Output the (X, Y) coordinate of the center of the cell containing the given text.  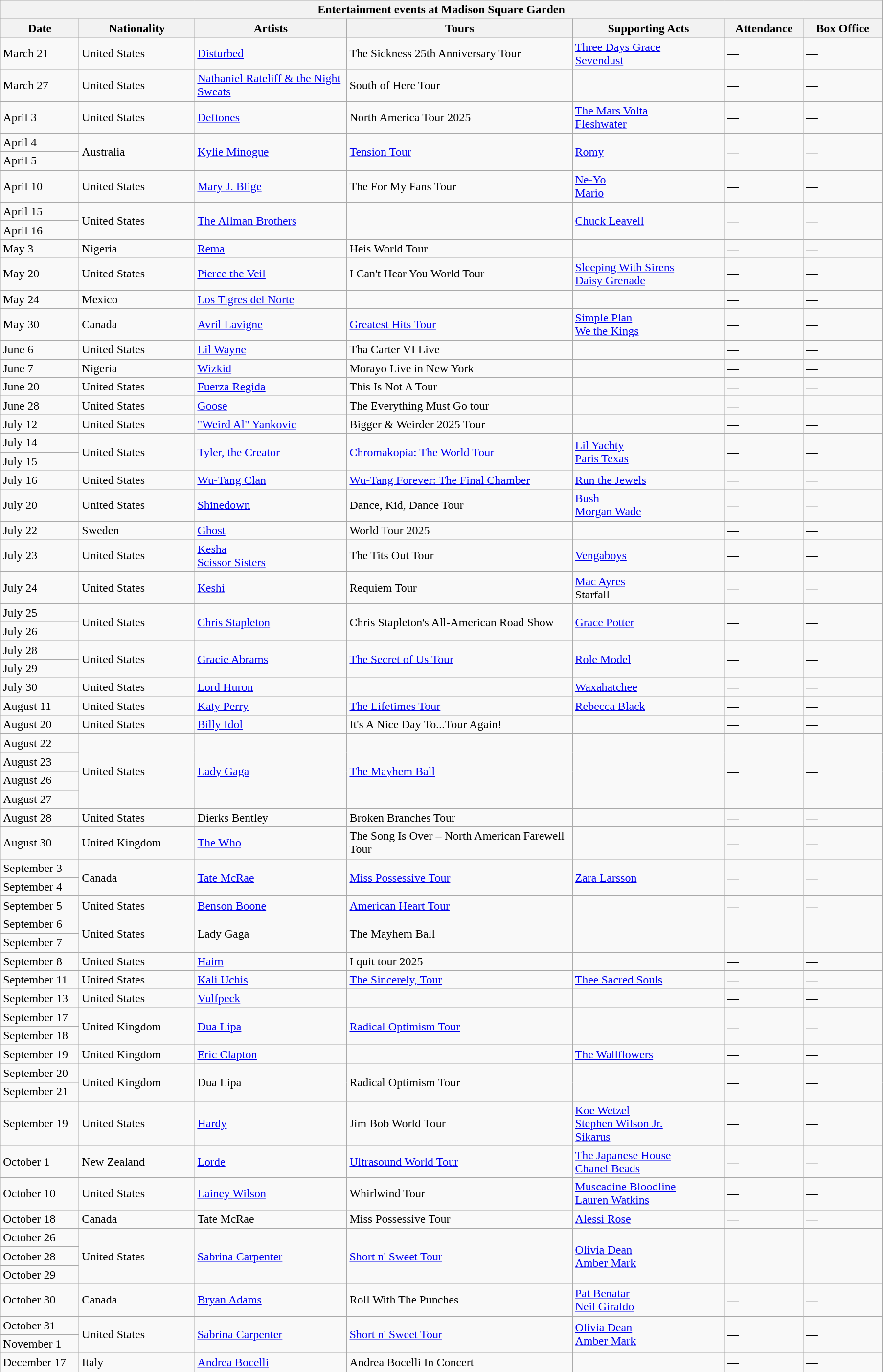
December 17 (40, 1363)
Run the Jewels (649, 480)
Lainey Wilson (271, 1194)
June 6 (40, 350)
Wu-Tang Clan (271, 480)
September 11 (40, 980)
Chris Stapleton (271, 622)
Koe WetzelStephen Wilson Jr.Sikarus (649, 1123)
Whirlwind Tour (460, 1194)
Billy Idol (271, 725)
Waxahatchee (649, 687)
Gracie Abrams (271, 660)
KeshaScissor Sisters (271, 556)
Simple PlanWe the Kings (649, 325)
Lil Wayne (271, 350)
Heis World Tour (460, 249)
April 4 (40, 142)
Mac AyresStarfall (649, 587)
Ghost (271, 530)
New Zealand (137, 1162)
Chromakopia: The World Tour (460, 452)
Box Office (842, 28)
World Tour 2025 (460, 530)
April 3 (40, 117)
Nathaniel Rateliff & the Night Sweats (271, 85)
Role Model (649, 660)
Vengaboys (649, 556)
Three Days GraceSevendust (649, 54)
April 5 (40, 161)
Sweden (137, 530)
Hardy (271, 1123)
Kylie Minogue (271, 152)
Thee Sacred Souls (649, 980)
Tours (460, 28)
July 14 (40, 443)
May 30 (40, 325)
Date (40, 28)
October 1 (40, 1162)
Jim Bob World Tour (460, 1123)
September 13 (40, 999)
Wu-Tang Forever: The Final Chamber (460, 480)
Morayo Live in New York (460, 368)
Dance, Kid, Dance Tour (460, 505)
I Can't Hear You World Tour (460, 274)
It's A Nice Day To...Tour Again! (460, 725)
October 28 (40, 1256)
Tension Tour (460, 152)
October 30 (40, 1300)
Vulfpeck (271, 999)
Broken Branches Tour (460, 818)
May 3 (40, 249)
September 5 (40, 905)
South of Here Tour (460, 85)
Andrea Bocelli (271, 1363)
Keshi (271, 587)
September 6 (40, 924)
The For My Fans Tour (460, 186)
Disturbed (271, 54)
Australia (137, 152)
August 27 (40, 799)
Shinedown (271, 505)
"Weird Al" Yankovic (271, 424)
October 29 (40, 1275)
Rebecca Black (649, 706)
July 25 (40, 613)
Muscadine BloodlineLauren Watkins (649, 1194)
Bryan Adams (271, 1300)
Rema (271, 249)
Goose (271, 406)
Wizkid (271, 368)
American Heart Tour (460, 905)
Entertainment events at Madison Square Garden (441, 10)
BushMorgan Wade (649, 505)
This Is Not A Tour (460, 387)
The Sincerely, Tour (460, 980)
July 16 (40, 480)
October 18 (40, 1219)
September 17 (40, 1017)
Pierce the Veil (271, 274)
September 18 (40, 1036)
Ne-YoMario (649, 186)
August 26 (40, 780)
The Allman Brothers (271, 221)
Ultrasound World Tour (460, 1162)
June 7 (40, 368)
August 11 (40, 706)
Mary J. Blige (271, 186)
July 26 (40, 631)
Bigger & Weirder 2025 Tour (460, 424)
April 16 (40, 230)
Deftones (271, 117)
Kali Uchis (271, 980)
March 27 (40, 85)
November 1 (40, 1344)
Chris Stapleton's All-American Road Show (460, 622)
August 30 (40, 843)
August 28 (40, 818)
July 12 (40, 424)
Tyler, the Creator (271, 452)
July 29 (40, 669)
The Mars VoltaFleshwater (649, 117)
September 3 (40, 868)
Fuerza Regida (271, 387)
July 20 (40, 505)
Eric Clapton (271, 1054)
North America Tour 2025 (460, 117)
April 10 (40, 186)
Avril Lavigne (271, 325)
July 22 (40, 530)
Benson Boone (271, 905)
July 24 (40, 587)
Andrea Bocelli In Concert (460, 1363)
Italy (137, 1363)
June 20 (40, 387)
August 22 (40, 743)
Roll With The Punches (460, 1300)
The Secret of Us Tour (460, 660)
September 4 (40, 887)
Supporting Acts (649, 28)
September 8 (40, 961)
March 21 (40, 54)
Artists (271, 28)
Alessi Rose (649, 1219)
Pat BenatarNeil Giraldo (649, 1300)
July 28 (40, 650)
Lord Huron (271, 687)
September 21 (40, 1092)
The Wallflowers (649, 1054)
Grace Potter (649, 622)
Lorde (271, 1162)
April 15 (40, 211)
Tha Carter VI Live (460, 350)
May 24 (40, 299)
Romy (649, 152)
Greatest Hits Tour (460, 325)
October 10 (40, 1194)
Nationality (137, 28)
October 26 (40, 1237)
September 20 (40, 1073)
Mexico (137, 299)
The Tits Out Tour (460, 556)
Requiem Tour (460, 587)
Zara Larsson (649, 877)
Los Tigres del Norte (271, 299)
August 20 (40, 725)
Attendance (764, 28)
September 7 (40, 942)
The Song Is Over – North American Farewell Tour (460, 843)
Katy Perry (271, 706)
The Who (271, 843)
July 30 (40, 687)
I quit tour 2025 (460, 961)
Chuck Leavell (649, 221)
Haim (271, 961)
August 23 (40, 762)
October 31 (40, 1326)
June 28 (40, 406)
Lil YachtyParis Texas (649, 452)
July 23 (40, 556)
The Sickness 25th Anniversary Tour (460, 54)
The Lifetimes Tour (460, 706)
The Japanese HouseChanel Beads (649, 1162)
The Everything Must Go tour (460, 406)
Sleeping With SirensDaisy Grenade (649, 274)
Dierks Bentley (271, 818)
July 15 (40, 461)
May 20 (40, 274)
